Pinpoint the cell where the given text exists, returning its [x, y] midpoint coordinate. 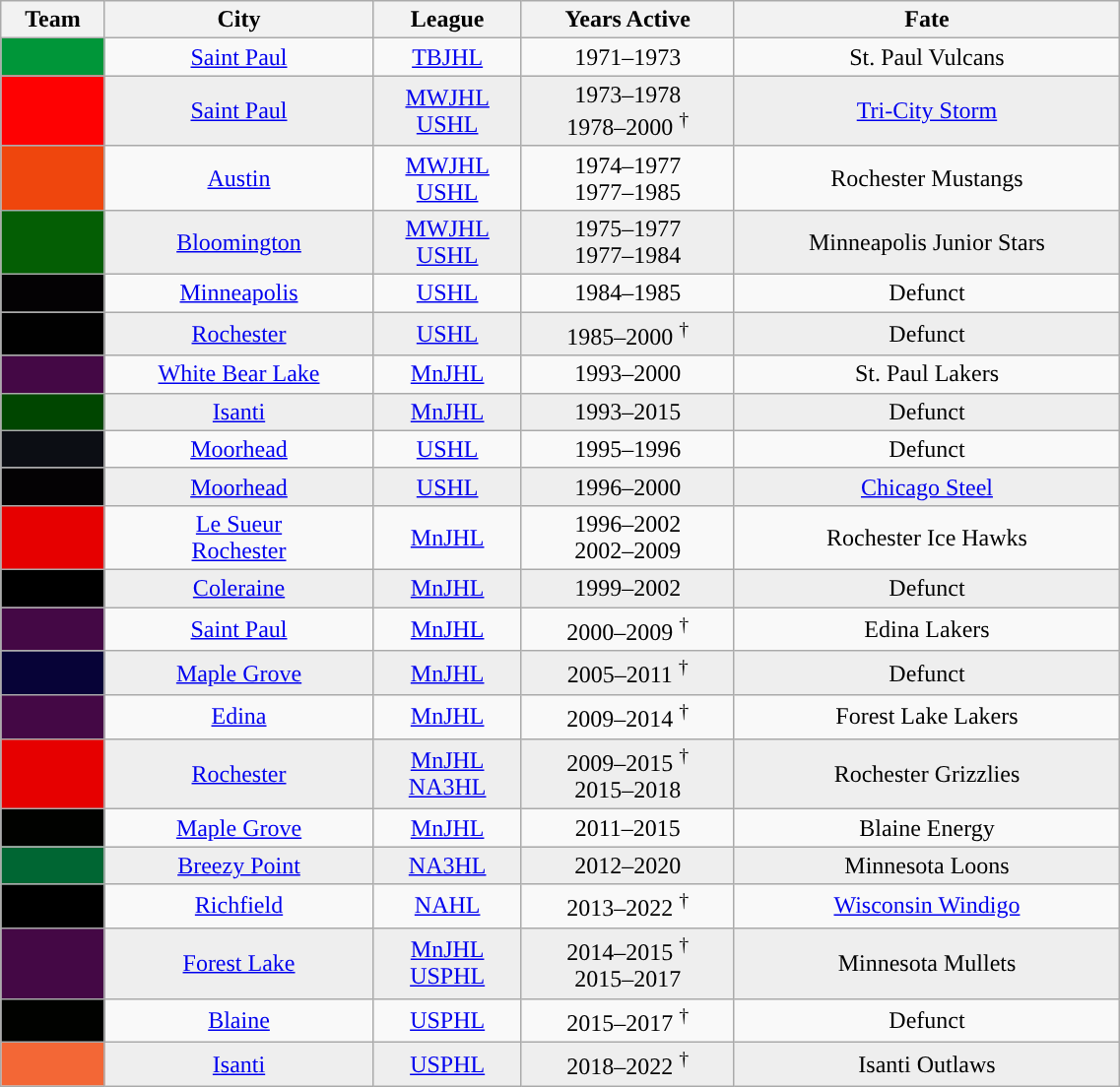
Years Active [627, 20]
1974–19771977–1985 [627, 177]
Rochester Mustangs [927, 177]
1973–19781978–2000 † [627, 111]
2011–2015 [627, 828]
MnJHLUSPHL [447, 963]
Edina [238, 717]
Minneapolis [238, 293]
Bloomington [238, 242]
Edina Lakers [927, 630]
1999–2002 [627, 588]
Minneapolis Junior Stars [927, 242]
Rochester Ice Hawks [927, 538]
Chicago Steel [927, 486]
Coleraine [238, 588]
2009–2015 †2015–2018 [627, 774]
NA3HL [447, 865]
Minnesota Loons [927, 865]
1975–19771977–1984 [627, 242]
2012–2020 [627, 865]
St. Paul Vulcans [927, 57]
1996–2000 [627, 486]
1985–2000 † [627, 335]
Minnesota Mullets [927, 963]
TBJHL [447, 57]
MnJHLNA3HL [447, 774]
2005–2011 † [627, 673]
Rochester Grizzlies [927, 774]
White Bear Lake [238, 374]
2018–2022 † [627, 1065]
Blaine Energy [927, 828]
St. Paul Lakers [927, 374]
City [238, 20]
1971–1973 [627, 57]
1984–1985 [627, 293]
Forest Lake Lakers [927, 717]
2013–2022 † [627, 906]
1996–20022002–2009 [627, 538]
Blaine [238, 1020]
2009–2014 † [627, 717]
Breezy Point [238, 865]
1995–1996 [627, 449]
2014–2015 †2015–2017 [627, 963]
Wisconsin Windigo [927, 906]
1993–2015 [627, 412]
Le SueurRochester [238, 538]
NAHL [447, 906]
Team [53, 20]
Austin [238, 177]
Isanti Outlaws [927, 1065]
1993–2000 [627, 374]
Fate [927, 20]
2015–2017 † [627, 1020]
Forest Lake [238, 963]
Tri-City Storm [927, 111]
2000–2009 † [627, 630]
League [447, 20]
Richfield [238, 906]
